Return the [X, Y] coordinate for the center point of the cell that contains the specified text.  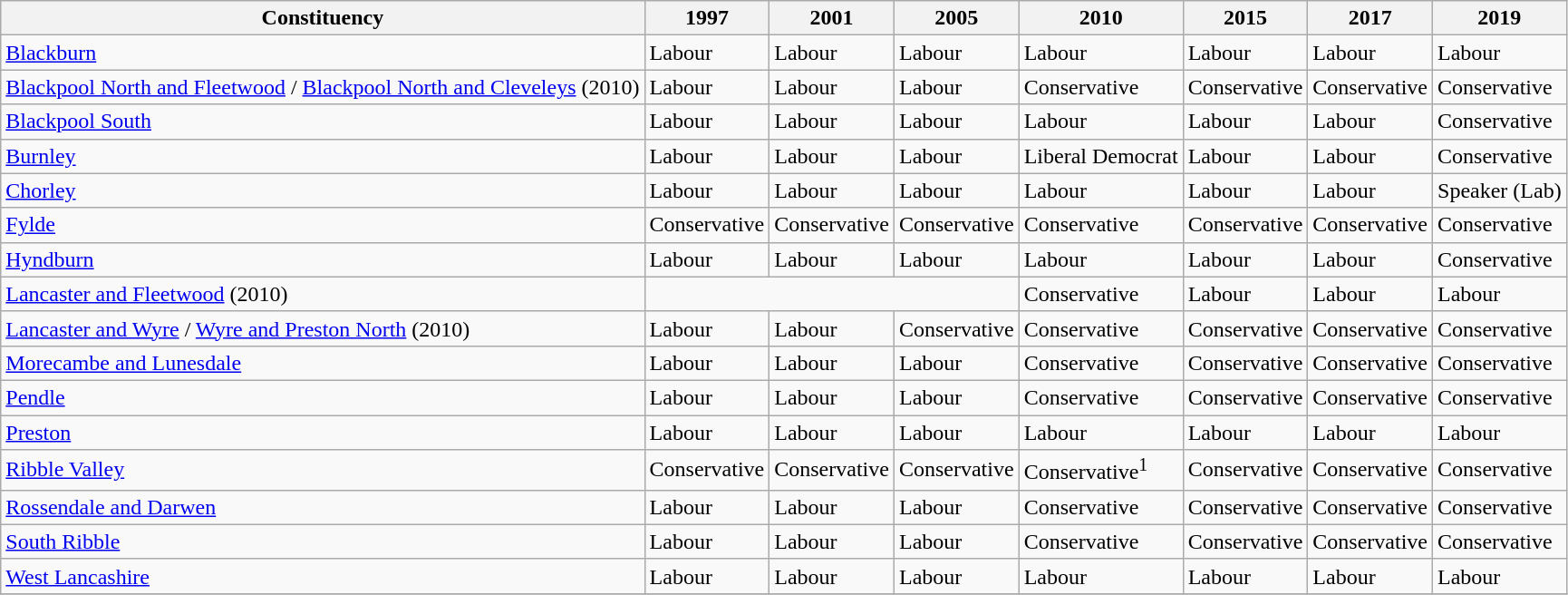
2010 [1100, 18]
Constituency [323, 18]
Speaker (Lab) [1500, 190]
Chorley [323, 190]
Fylde [323, 225]
Rossendale and Darwen [323, 507]
Ribble Valley [323, 470]
South Ribble [323, 541]
1997 [707, 18]
Preston [323, 433]
2017 [1370, 18]
Conservative1 [1100, 470]
Blackburn [323, 53]
Liberal Democrat [1100, 156]
Lancaster and Wyre / Wyre and Preston North (2010) [323, 328]
Blackpool South [323, 122]
Morecambe and Lunesdale [323, 363]
2015 [1245, 18]
Pendle [323, 397]
Hyndburn [323, 259]
West Lancashire [323, 576]
Blackpool North and Fleetwood / Blackpool North and Cleveleys (2010) [323, 87]
Lancaster and Fleetwood (2010) [323, 294]
2019 [1500, 18]
2005 [956, 18]
2001 [832, 18]
Burnley [323, 156]
